Capture the cell that displays the provided text and extract its (X, Y) central coordinate. 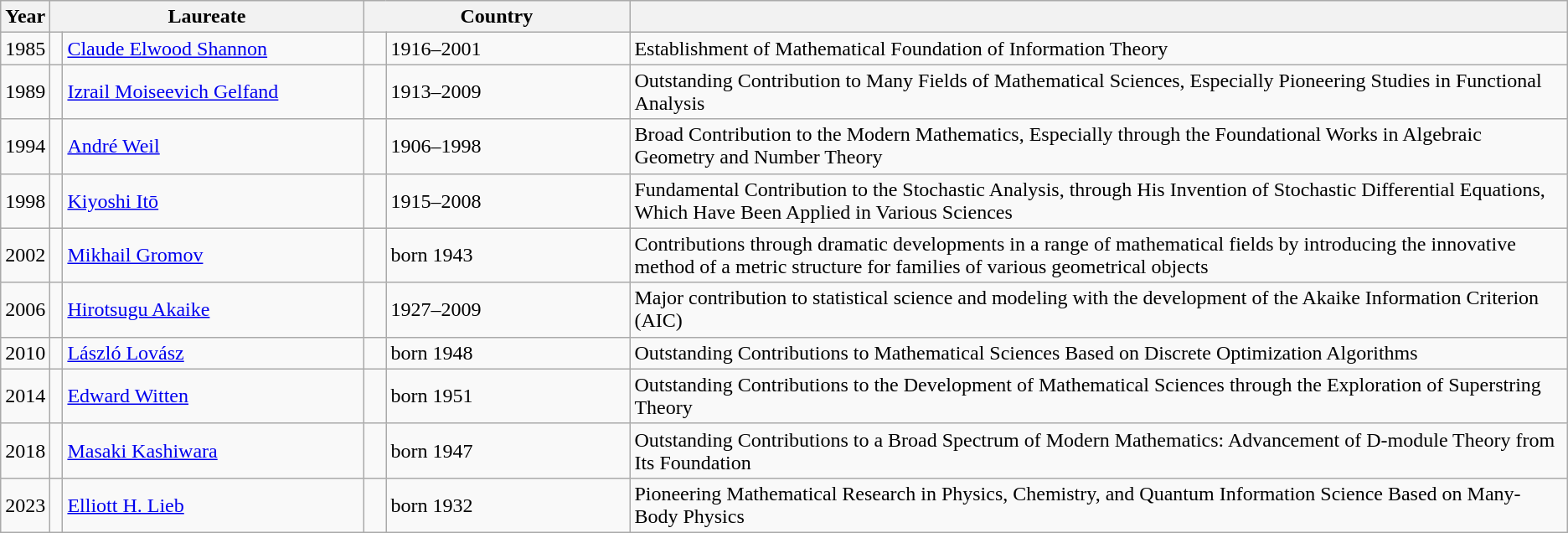
1998 (25, 201)
1985 (25, 49)
1989 (25, 92)
2018 (25, 451)
1994 (25, 146)
2014 (25, 396)
Claude Elwood Shannon (213, 49)
Broad Contribution to the Modern Mathematics, Especially through the Foundational Works in Algebraic Geometry and Number Theory (1099, 146)
Masaki Kashiwara (213, 451)
born 1947 (508, 451)
Mikhail Gromov (213, 255)
1927–2009 (508, 310)
Laureate (207, 17)
Outstanding Contributions to the Development of Mathematical Sciences through the Exploration of Superstring Theory (1099, 396)
Elliott H. Lieb (213, 505)
2002 (25, 255)
Country (497, 17)
2023 (25, 505)
born 1943 (508, 255)
Kiyoshi Itō (213, 201)
1915–2008 (508, 201)
László Lovász (213, 353)
André Weil (213, 146)
Establishment of Mathematical Foundation of Information Theory (1099, 49)
Major contribution to statistical science and modeling with the development of the Akaike Information Criterion (AIC) (1099, 310)
born 1932 (508, 505)
1913–2009 (508, 92)
born 1951 (508, 396)
Hirotsugu Akaike (213, 310)
born 1948 (508, 353)
Pioneering Mathematical Research in Physics, Chemistry, and Quantum Information Science Based on Many-Body Physics (1099, 505)
1906–1998 (508, 146)
Edward Witten (213, 396)
Outstanding Contributions to a Broad Spectrum of Modern Mathematics: Advancement of D-module Theory from Its Foundation (1099, 451)
Izrail Moiseevich Gelfand (213, 92)
1916–2001 (508, 49)
2006 (25, 310)
2010 (25, 353)
Year (25, 17)
Outstanding Contributions to Mathematical Sciences Based on Discrete Optimization Algorithms (1099, 353)
Outstanding Contribution to Many Fields of Mathematical Sciences, Especially Pioneering Studies in Functional Analysis (1099, 92)
